Locate the cell with the specified text and output its (x, y) center coordinate. 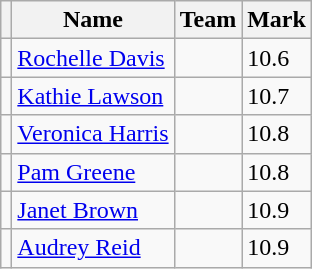
Audrey Reid (93, 248)
10.7 (277, 96)
10.6 (277, 58)
Team (208, 20)
Veronica Harris (93, 134)
Janet Brown (93, 210)
Kathie Lawson (93, 96)
Name (93, 20)
Mark (277, 20)
Rochelle Davis (93, 58)
Pam Greene (93, 172)
